Pinpoint the cell where the given text exists, returning its (x, y) midpoint coordinate. 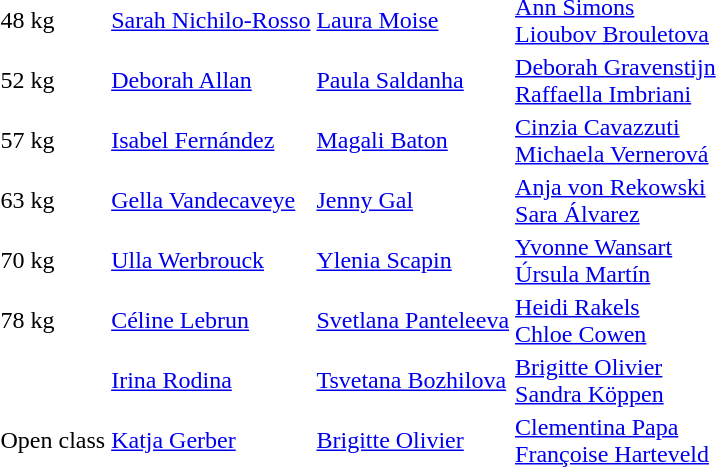
Isabel Fernández (211, 140)
Ylenia Scapin (413, 260)
Céline Lebrun (211, 320)
Paula Saldanha (413, 80)
Jenny Gal (413, 200)
Svetlana Panteleeva (413, 320)
Ulla Werbrouck (211, 260)
Gella Vandecaveye (211, 200)
Tsvetana Bozhilova (413, 380)
Magali Baton (413, 140)
Deborah Allan (211, 80)
Irina Rodina (211, 380)
